Locate the cell with the specified text and output its [X, Y] center coordinate. 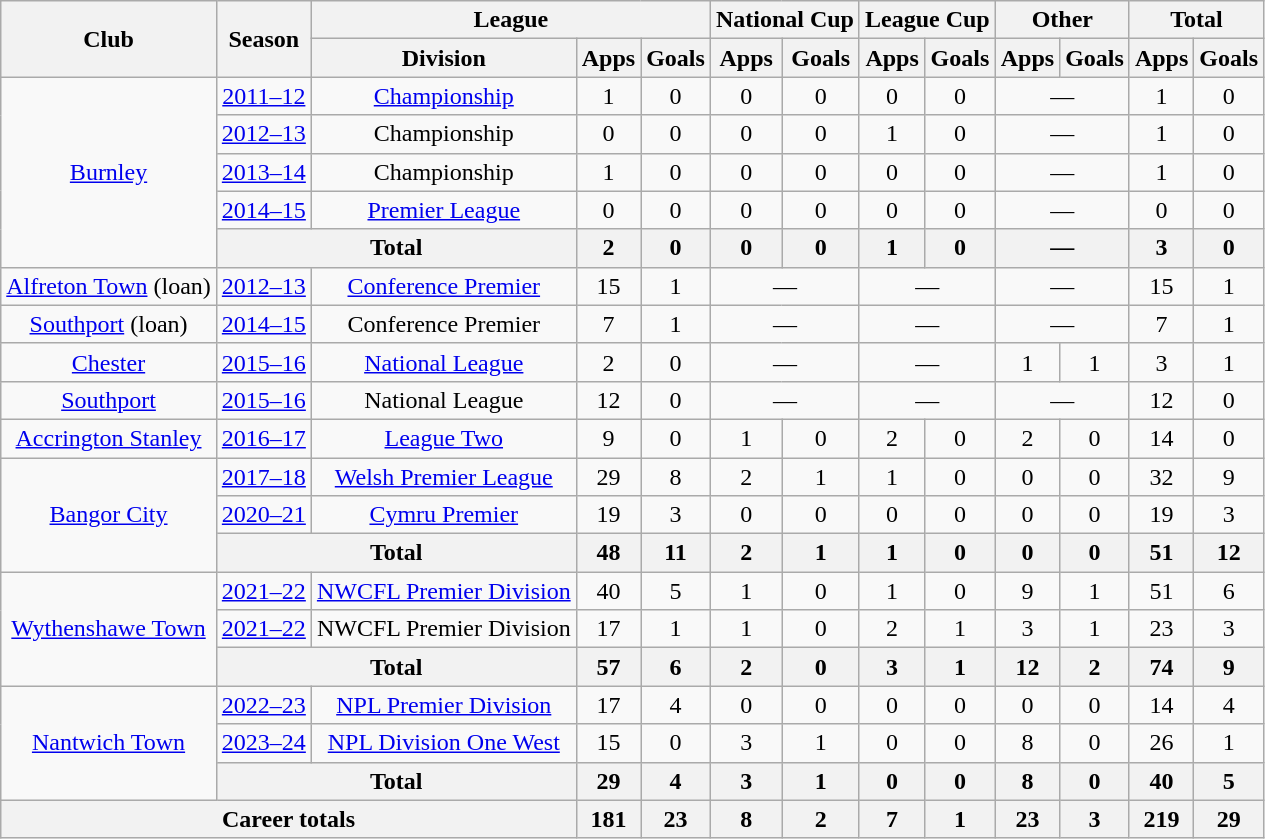
Club [109, 39]
Career totals [288, 819]
2016–17 [264, 438]
48 [608, 553]
2013–14 [264, 172]
74 [1161, 667]
National Cup [784, 20]
26 [1161, 743]
League Two [444, 438]
Wythenshawe Town [109, 629]
Premier League [444, 210]
2017–18 [264, 477]
2011–12 [264, 96]
Season [264, 39]
Southport [109, 400]
219 [1161, 819]
Other [1062, 20]
NPL Division One West [444, 743]
181 [608, 819]
2022–23 [264, 705]
Nantwich Town [109, 743]
Southport (loan) [109, 324]
Bangor City [109, 515]
League Cup [927, 20]
Accrington Stanley [109, 438]
Welsh Premier League [444, 477]
2020–21 [264, 515]
Burnley [109, 172]
League [510, 20]
Cymru Premier [444, 515]
Division [444, 58]
57 [608, 667]
11 [676, 553]
2023–24 [264, 743]
32 [1161, 477]
Alfreton Town (loan) [109, 286]
Chester [109, 362]
NPL Premier Division [444, 705]
